Detect which cell encompasses the target text, then output its [x, y] center coordinate. 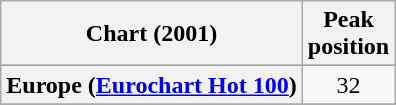
Peakposition [348, 34]
32 [348, 85]
Chart (2001) [152, 34]
Europe (Eurochart Hot 100) [152, 85]
